Determine the [X, Y] coordinate at the center of the cell enclosing the given text.  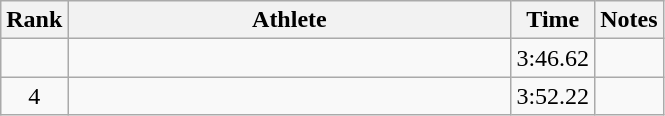
3:52.22 [553, 96]
4 [34, 96]
Notes [629, 20]
Time [553, 20]
3:46.62 [553, 58]
Athlete [290, 20]
Rank [34, 20]
